Identify which cell holds the provided text, then report its [X, Y] central coordinate. 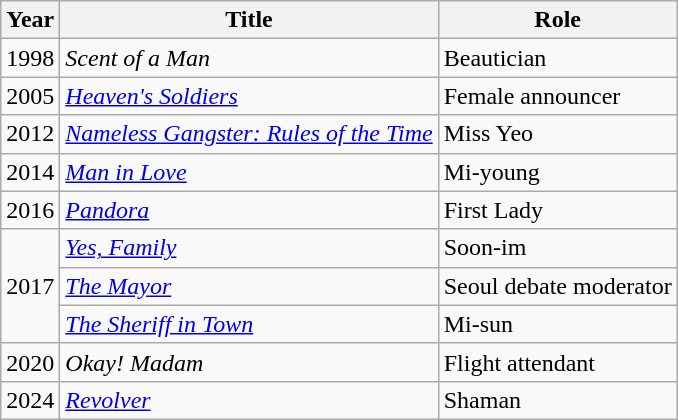
The Mayor [249, 286]
First Lady [558, 210]
Seoul debate moderator [558, 286]
Okay! Madam [249, 362]
Role [558, 20]
Mi-sun [558, 324]
Beautician [558, 58]
Pandora [249, 210]
1998 [30, 58]
Miss Yeo [558, 134]
Heaven's Soldiers [249, 96]
Soon-im [558, 248]
Title [249, 20]
2014 [30, 172]
Man in Love [249, 172]
2005 [30, 96]
Year [30, 20]
Yes, Family [249, 248]
The Sheriff in Town [249, 324]
2024 [30, 400]
2017 [30, 286]
Revolver [249, 400]
2012 [30, 134]
Nameless Gangster: Rules of the Time [249, 134]
Scent of a Man [249, 58]
Shaman [558, 400]
Female announcer [558, 96]
2020 [30, 362]
Flight attendant [558, 362]
Mi-young [558, 172]
2016 [30, 210]
